Determine the (X, Y) coordinate at the center of the cell enclosing the given text.  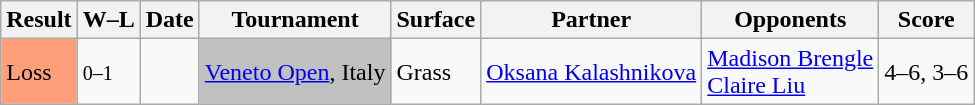
Partner (592, 20)
Loss (39, 72)
Grass (436, 72)
4–6, 3–6 (926, 72)
Date (170, 20)
Tournament (295, 20)
W–L (108, 20)
Result (39, 20)
Veneto Open, Italy (295, 72)
Opponents (790, 20)
Oksana Kalashnikova (592, 72)
Surface (436, 20)
Madison Brengle Claire Liu (790, 72)
Score (926, 20)
0–1 (108, 72)
